Identify which cell holds the provided text, then report its (x, y) central coordinate. 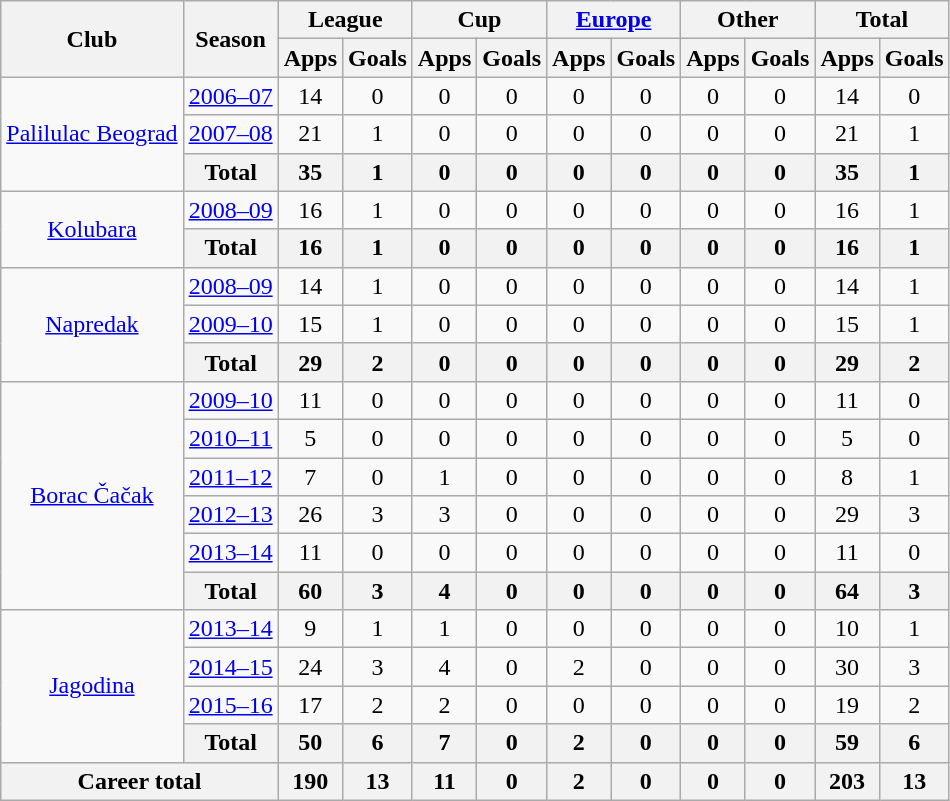
2014–15 (230, 667)
Other (748, 20)
2006–07 (230, 96)
Career total (140, 781)
Cup (479, 20)
203 (847, 781)
24 (310, 667)
8 (847, 477)
10 (847, 629)
Club (92, 39)
Jagodina (92, 686)
2007–08 (230, 134)
19 (847, 705)
2012–13 (230, 515)
59 (847, 743)
9 (310, 629)
Season (230, 39)
190 (310, 781)
50 (310, 743)
64 (847, 591)
17 (310, 705)
26 (310, 515)
League (345, 20)
2015–16 (230, 705)
60 (310, 591)
Kolubara (92, 229)
2011–12 (230, 477)
Europe (614, 20)
Palilulac Beograd (92, 134)
2010–11 (230, 438)
30 (847, 667)
Borac Čačak (92, 495)
Napredak (92, 324)
